Search for the cell housing the specified text and yield its (X, Y) center coordinate. 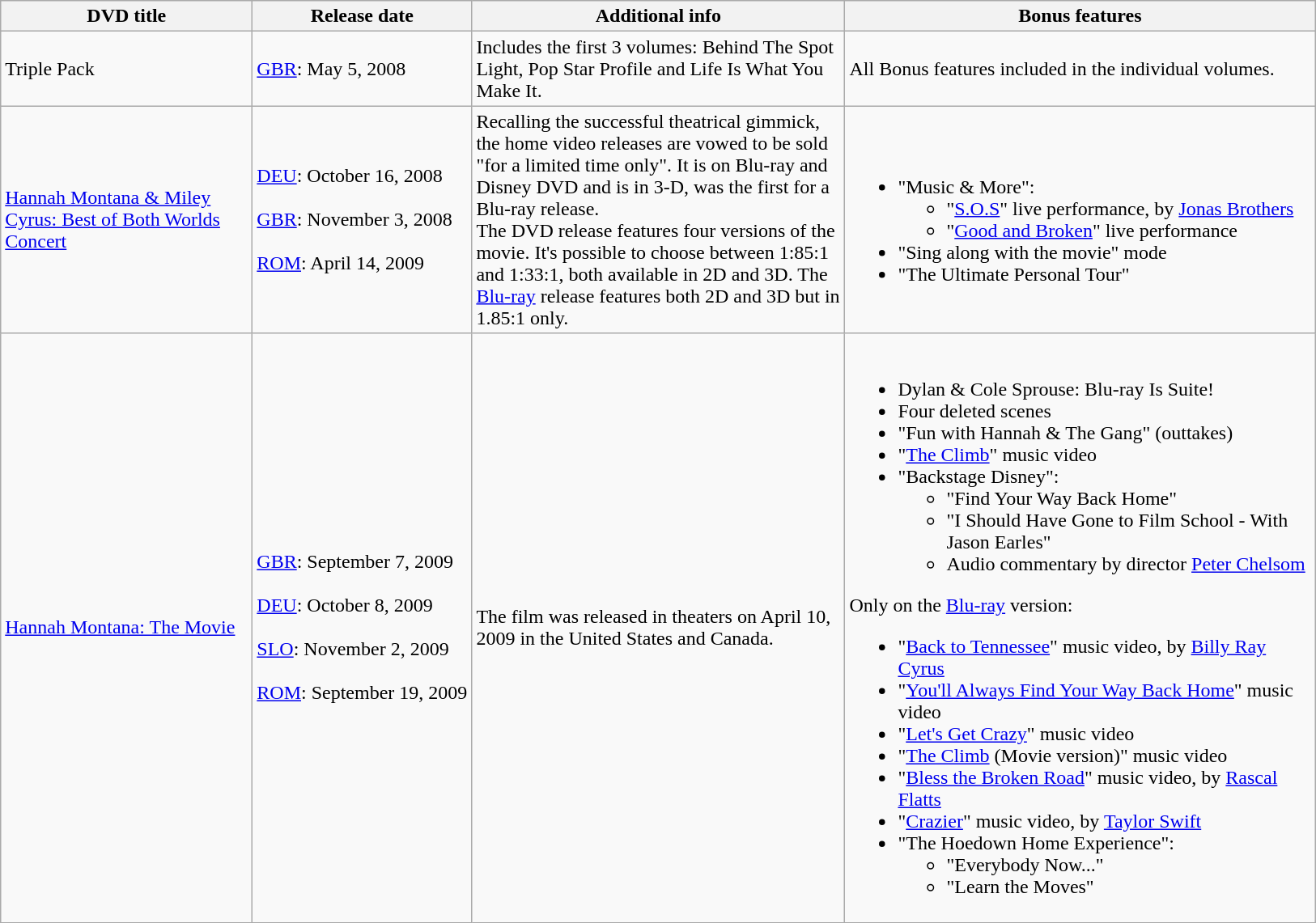
Hannah Montana: The Movie (126, 628)
DVD title (126, 16)
The film was released in theaters on April 10, 2009 in the United States and Canada. (659, 628)
GBR: May 5, 2008 (363, 69)
Includes the first 3 volumes: Behind The Spot Light, Pop Star Profile and Life Is What You Make It. (659, 69)
DEU: October 16, 2008GBR: November 3, 2008ROM: April 14, 2009 (363, 220)
Additional info (659, 16)
Triple Pack (126, 69)
Hannah Montana & Miley Cyrus: Best of Both Worlds Concert (126, 220)
GBR: September 7, 2009DEU: October 8, 2009SLO: November 2, 2009ROM: September 19, 2009 (363, 628)
Bonus features (1080, 16)
Release date (363, 16)
All Bonus features included in the individual volumes. (1080, 69)
